Pinpoint the cell where the given text exists, returning its [X, Y] midpoint coordinate. 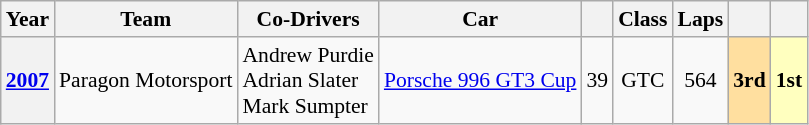
Porsche 996 GT3 Cup [480, 80]
2007 [28, 80]
Class [642, 19]
Team [146, 19]
Andrew Purdie Adrian Slater Mark Sumpter [308, 80]
Car [480, 19]
3rd [750, 80]
564 [700, 80]
39 [597, 80]
Year [28, 19]
Laps [700, 19]
1st [790, 80]
Paragon Motorsport [146, 80]
GTC [642, 80]
Co-Drivers [308, 19]
